Extract the (x, y) coordinate from the center of the cell holding the provided text.  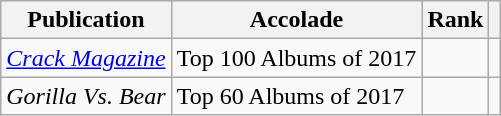
Accolade (296, 20)
Top 100 Albums of 2017 (296, 58)
Publication (86, 20)
Rank (456, 20)
Crack Magazine (86, 58)
Gorilla Vs. Bear (86, 96)
Top 60 Albums of 2017 (296, 96)
